Find where the given text appears and provide that cell's center as [x, y] coordinate. 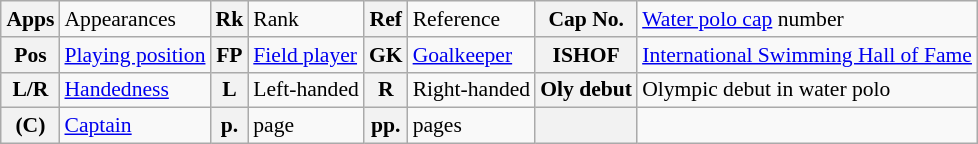
FP [230, 55]
L [230, 90]
L/R [30, 90]
Captain [134, 126]
GK [386, 55]
p. [230, 126]
R [386, 90]
Playing position [134, 55]
Goalkeeper [472, 55]
Olympic debut in water polo [807, 90]
pages [472, 126]
Oly debut [586, 90]
Appearances [134, 19]
Cap No. [586, 19]
International Swimming Hall of Fame [807, 55]
Reference [472, 19]
Left-handed [306, 90]
page [306, 126]
Field player [306, 55]
ISHOF [586, 55]
(C) [30, 126]
Apps [30, 19]
Right-handed [472, 90]
Rk [230, 19]
Ref [386, 19]
pp. [386, 126]
Water polo cap number [807, 19]
Handedness [134, 90]
Pos [30, 55]
Rank [306, 19]
